Scan for the cell matching the given text and deliver its (x, y) coordinate at center. 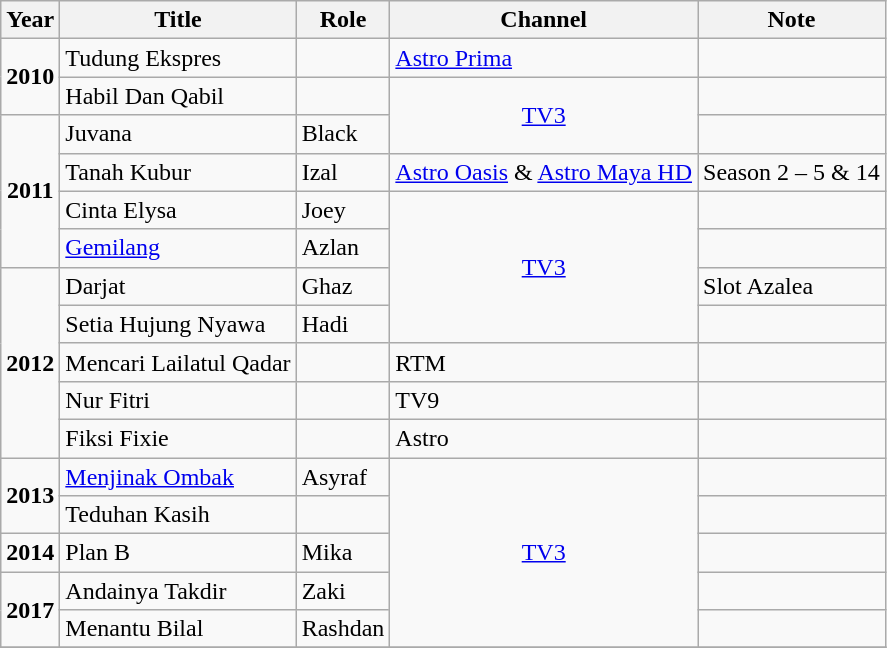
Mencari Lailatul Qadar (178, 362)
Tudung Ekspres (178, 58)
Note (792, 20)
Menjinak Ombak (178, 477)
Astro Prima (544, 58)
Andainya Takdir (178, 591)
2017 (30, 610)
Astro Oasis & Astro Maya HD (544, 172)
Season 2 – 5 & 14 (792, 172)
2014 (30, 553)
2011 (30, 191)
Role (343, 20)
Black (343, 134)
Zaki (343, 591)
Habil Dan Qabil (178, 96)
Juvana (178, 134)
RTM (544, 362)
Cinta Elysa (178, 210)
Azlan (343, 248)
Title (178, 20)
Slot Azalea (792, 286)
Menantu Bilal (178, 629)
Asyraf (343, 477)
Plan B (178, 553)
Astro (544, 438)
Joey (343, 210)
Gemilang (178, 248)
Setia Hujung Nyawa (178, 324)
TV9 (544, 400)
Year (30, 20)
Ghaz (343, 286)
Tanah Kubur (178, 172)
2013 (30, 496)
Darjat (178, 286)
Nur Fitri (178, 400)
Fiksi Fixie (178, 438)
Channel (544, 20)
Hadi (343, 324)
Izal (343, 172)
Teduhan Kasih (178, 515)
2010 (30, 77)
2012 (30, 362)
Mika (343, 553)
Rashdan (343, 629)
